Extract the [X, Y] coordinate from the center of the cell holding the provided text.  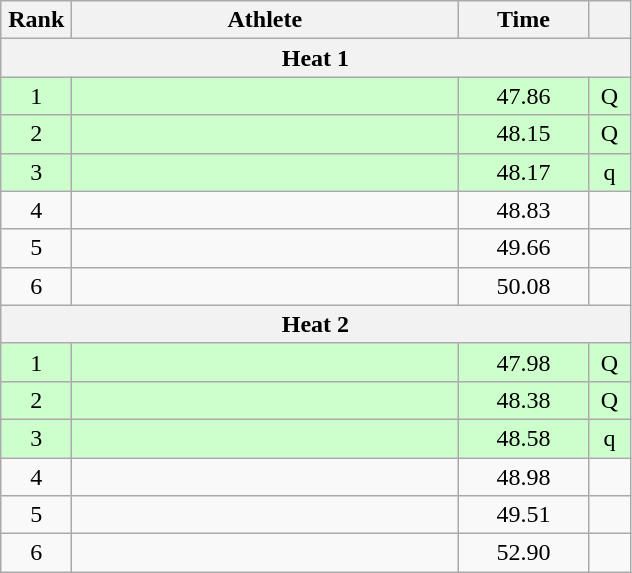
Heat 1 [316, 58]
47.86 [524, 96]
47.98 [524, 362]
Rank [36, 20]
48.83 [524, 210]
49.66 [524, 248]
48.17 [524, 172]
49.51 [524, 515]
Time [524, 20]
Heat 2 [316, 324]
48.15 [524, 134]
Athlete [265, 20]
48.58 [524, 438]
48.98 [524, 477]
48.38 [524, 400]
50.08 [524, 286]
52.90 [524, 553]
